Locate the cell with the specified text and output its [x, y] center coordinate. 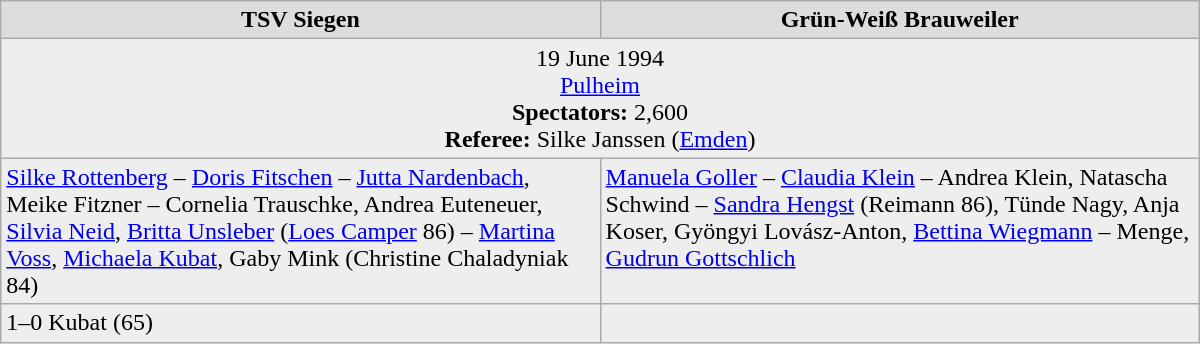
19 June 1994Pulheim Spectators: 2,600 Referee: Silke Janssen (Emden) [600, 98]
TSV Siegen [300, 20]
Grün-Weiß Brauweiler [900, 20]
1–0 Kubat (65) [300, 323]
